Find where the given text appears and provide that cell's center as (X, Y) coordinate. 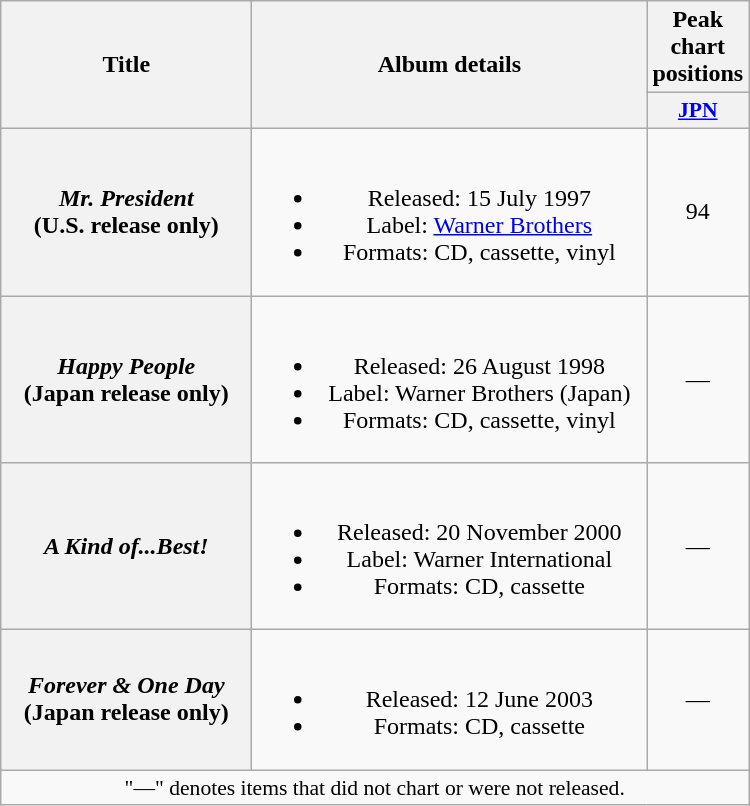
Released: 12 June 2003Formats: CD, cassette (450, 700)
Album details (450, 65)
A Kind of...Best! (126, 546)
94 (698, 212)
Forever & One Day(Japan release only) (126, 700)
JPN (698, 111)
Title (126, 65)
Released: 26 August 1998Label: Warner Brothers (Japan)Formats: CD, cassette, vinyl (450, 380)
Released: 15 July 1997Label: Warner BrothersFormats: CD, cassette, vinyl (450, 212)
Happy People(Japan release only) (126, 380)
Released: 20 November 2000Label: Warner InternationalFormats: CD, cassette (450, 546)
"—" denotes items that did not chart or were not released. (375, 788)
Peak chart positions (698, 47)
Mr. President(U.S. release only) (126, 212)
